Search for the cell housing the specified text and yield its [X, Y] center coordinate. 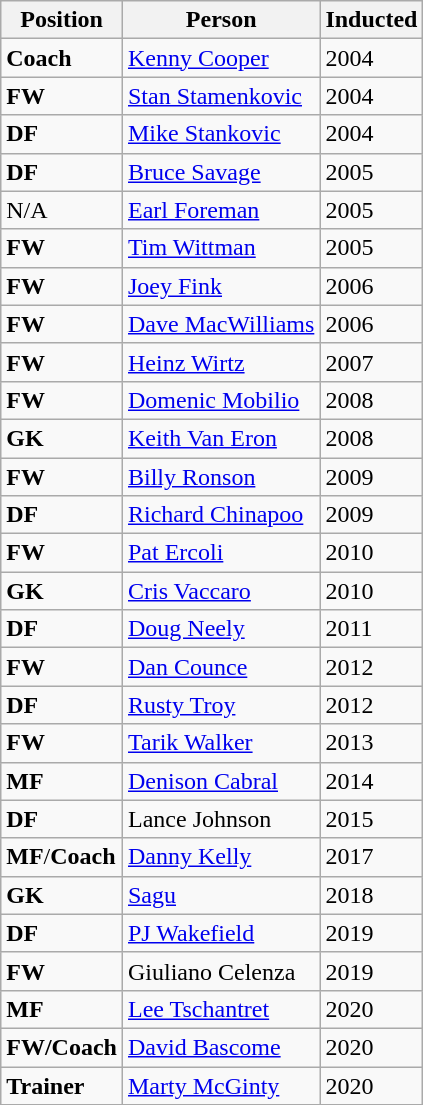
Pat Ercoli [220, 553]
Heinz Wirtz [220, 362]
Domenic Mobilio [220, 400]
Trainer [62, 1085]
Mike Stankovic [220, 134]
Rusty Troy [220, 705]
Dave MacWilliams [220, 324]
Lance Johnson [220, 819]
Giuliano Celenza [220, 971]
MF/Coach [62, 857]
FW/Coach [62, 1047]
2018 [372, 895]
Coach [62, 58]
Tim Wittman [220, 248]
Billy Ronson [220, 477]
Tarik Walker [220, 743]
Joey Fink [220, 286]
Dan Counce [220, 667]
Position [62, 20]
Denison Cabral [220, 781]
2007 [372, 362]
Doug Neely [220, 629]
Cris Vaccaro [220, 591]
Person [220, 20]
PJ Wakefield [220, 933]
Bruce Savage [220, 172]
Kenny Cooper [220, 58]
2015 [372, 819]
2013 [372, 743]
Lee Tschantret [220, 1009]
Keith Van Eron [220, 438]
2014 [372, 781]
Inducted [372, 20]
N/A [62, 210]
Earl Foreman [220, 210]
Stan Stamenkovic [220, 96]
Marty McGinty [220, 1085]
2017 [372, 857]
Richard Chinapoo [220, 515]
Sagu [220, 895]
2011 [372, 629]
David Bascome [220, 1047]
Danny Kelly [220, 857]
